Find where the given text appears and provide that cell's center as [x, y] coordinate. 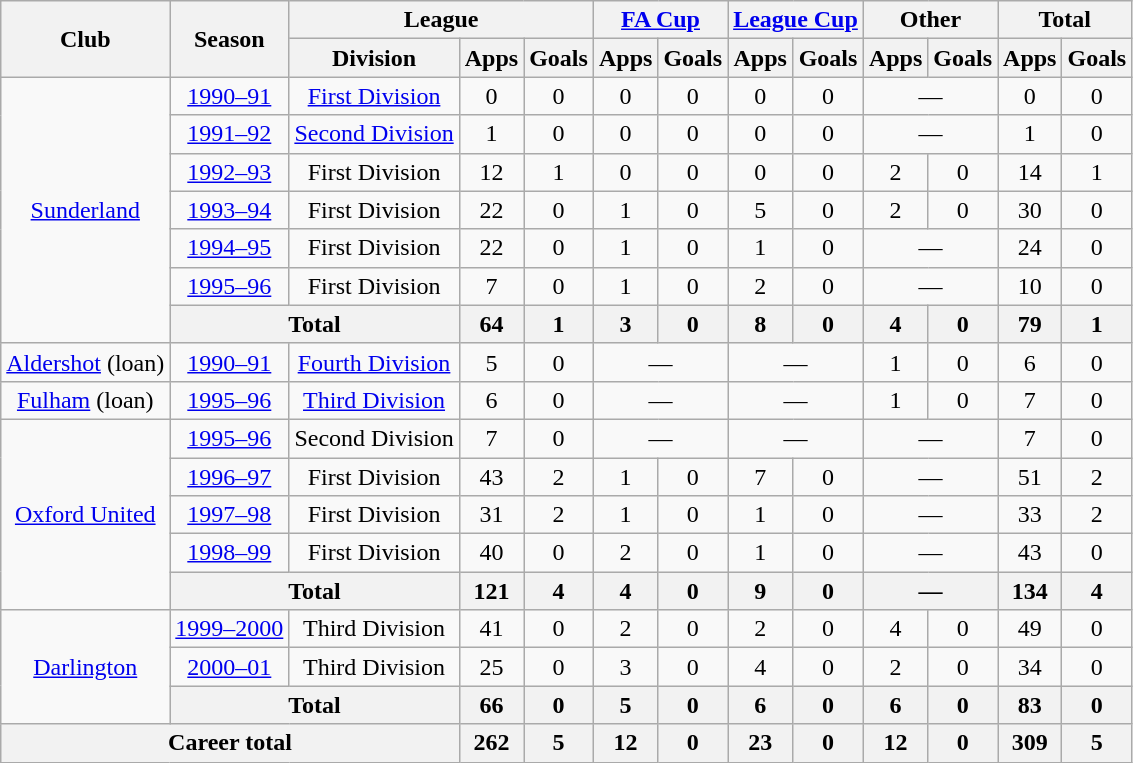
309 [1030, 743]
34 [1030, 667]
1993–94 [230, 210]
10 [1030, 286]
64 [491, 324]
Fulham (loan) [86, 400]
23 [760, 743]
83 [1030, 705]
9 [760, 591]
FA Cup [660, 20]
49 [1030, 629]
Other [930, 20]
Oxford United [86, 514]
Division [374, 58]
8 [760, 324]
Aldershot (loan) [86, 362]
66 [491, 705]
League Cup [796, 20]
262 [491, 743]
79 [1030, 324]
Fourth Division [374, 362]
Sunderland [86, 210]
Darlington [86, 667]
25 [491, 667]
1998–99 [230, 553]
2000–01 [230, 667]
14 [1030, 172]
31 [491, 515]
51 [1030, 477]
134 [1030, 591]
Season [230, 39]
1999–2000 [230, 629]
1997–98 [230, 515]
Club [86, 39]
League [442, 20]
1991–92 [230, 134]
Career total [230, 743]
1992–93 [230, 172]
24 [1030, 248]
30 [1030, 210]
41 [491, 629]
1996–97 [230, 477]
1994–95 [230, 248]
33 [1030, 515]
121 [491, 591]
40 [491, 553]
